Locate the cell with the specified text and output its [x, y] center coordinate. 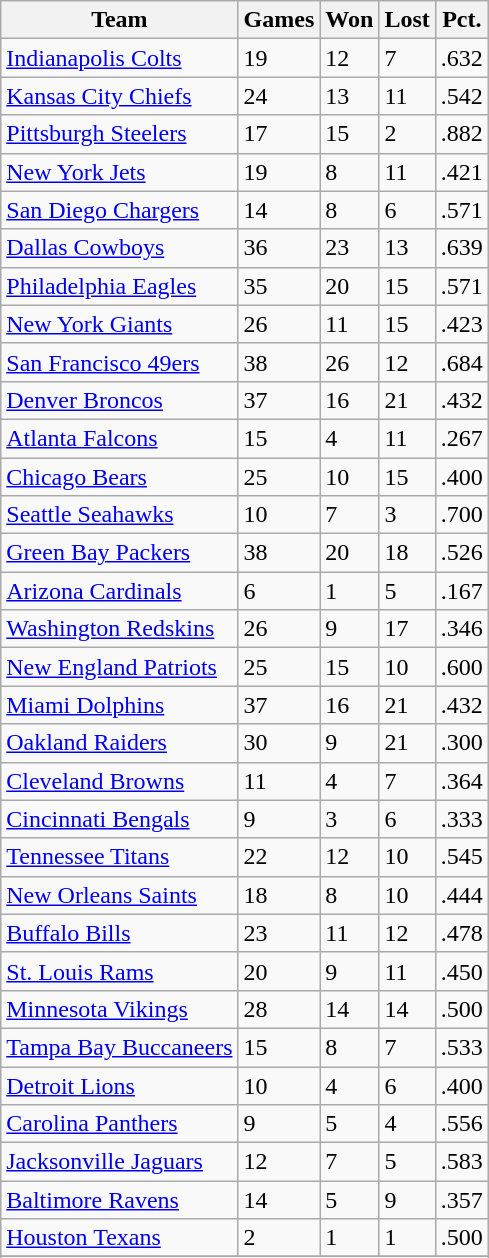
.545 [462, 857]
Carolina Panthers [120, 1124]
.684 [462, 362]
Dallas Cowboys [120, 248]
.423 [462, 324]
.882 [462, 134]
.300 [462, 743]
Washington Redskins [120, 629]
Baltimore Ravens [120, 1200]
.357 [462, 1200]
35 [279, 286]
Houston Texans [120, 1238]
.478 [462, 933]
.267 [462, 438]
Miami Dolphins [120, 705]
.450 [462, 971]
Kansas City Chiefs [120, 96]
.346 [462, 629]
.700 [462, 515]
36 [279, 248]
22 [279, 857]
.533 [462, 1047]
.167 [462, 591]
.542 [462, 96]
.600 [462, 667]
Philadelphia Eagles [120, 286]
St. Louis Rams [120, 971]
New England Patriots [120, 667]
24 [279, 96]
Team [120, 20]
Detroit Lions [120, 1085]
28 [279, 1009]
Green Bay Packers [120, 553]
Denver Broncos [120, 400]
Cleveland Browns [120, 781]
.583 [462, 1162]
.333 [462, 819]
Pct. [462, 20]
Indianapolis Colts [120, 58]
Won [350, 20]
.639 [462, 248]
.632 [462, 58]
New York Jets [120, 172]
30 [279, 743]
New Orleans Saints [120, 895]
New York Giants [120, 324]
Atlanta Falcons [120, 438]
Buffalo Bills [120, 933]
San Diego Chargers [120, 210]
.556 [462, 1124]
Tennessee Titans [120, 857]
Lost [407, 20]
Minnesota Vikings [120, 1009]
Jacksonville Jaguars [120, 1162]
San Francisco 49ers [120, 362]
Chicago Bears [120, 477]
Cincinnati Bengals [120, 819]
.421 [462, 172]
Pittsburgh Steelers [120, 134]
Games [279, 20]
Oakland Raiders [120, 743]
Arizona Cardinals [120, 591]
.444 [462, 895]
Seattle Seahawks [120, 515]
Tampa Bay Buccaneers [120, 1047]
.364 [462, 781]
.526 [462, 553]
